Return the (X, Y) coordinate for the center point of the cell that contains the specified text.  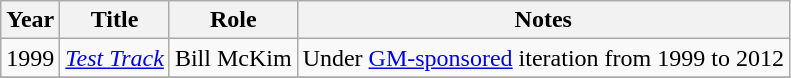
Role (233, 20)
Bill McKim (233, 58)
1999 (30, 58)
Notes (543, 20)
Title (115, 20)
Year (30, 20)
Test Track (115, 58)
Under GM-sponsored iteration from 1999 to 2012 (543, 58)
